Extract the (x, y) coordinate from the center of the cell holding the provided text.  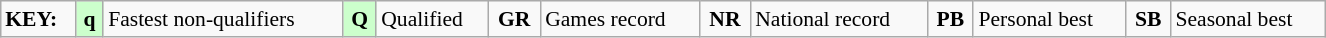
PB (950, 19)
NR (725, 19)
GR (514, 19)
Seasonal best (1248, 19)
Fastest non-qualifiers (223, 19)
q (90, 19)
KEY: (38, 19)
SB (1148, 19)
Qualified (432, 19)
Personal best (1049, 19)
Games record (620, 19)
National record (838, 19)
Q (360, 19)
